Capture the cell that displays the provided text and extract its [X, Y] central coordinate. 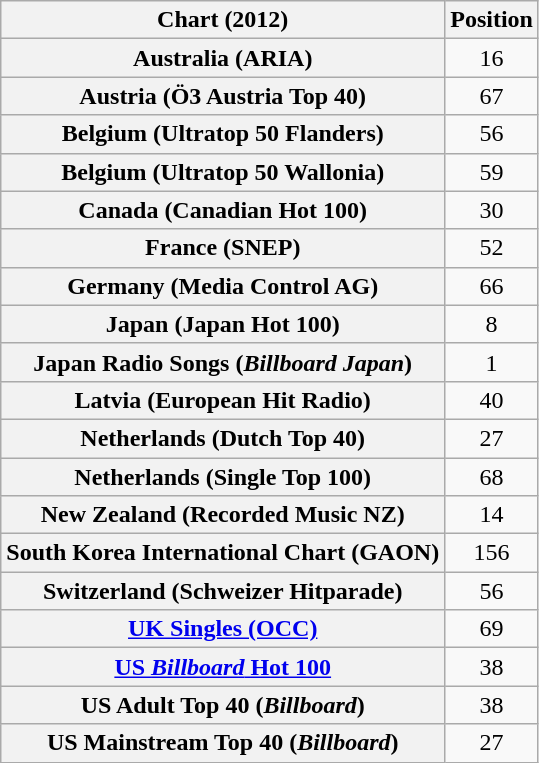
US Mainstream Top 40 (Billboard) [223, 743]
52 [492, 248]
156 [492, 553]
Switzerland (Schweizer Hitparade) [223, 591]
New Zealand (Recorded Music NZ) [223, 515]
Germany (Media Control AG) [223, 286]
66 [492, 286]
Netherlands (Single Top 100) [223, 477]
Latvia (European Hit Radio) [223, 400]
68 [492, 477]
16 [492, 58]
South Korea International Chart (GAON) [223, 553]
Japan (Japan Hot 100) [223, 324]
France (SNEP) [223, 248]
Belgium (Ultratop 50 Wallonia) [223, 172]
Australia (ARIA) [223, 58]
69 [492, 629]
Japan Radio Songs (Billboard Japan) [223, 362]
30 [492, 210]
14 [492, 515]
1 [492, 362]
Netherlands (Dutch Top 40) [223, 438]
67 [492, 96]
Belgium (Ultratop 50 Flanders) [223, 134]
UK Singles (OCC) [223, 629]
Position [492, 20]
US Adult Top 40 (Billboard) [223, 705]
59 [492, 172]
US Billboard Hot 100 [223, 667]
Chart (2012) [223, 20]
40 [492, 400]
8 [492, 324]
Canada (Canadian Hot 100) [223, 210]
Austria (Ö3 Austria Top 40) [223, 96]
